Capture the cell that displays the provided text and extract its [X, Y] central coordinate. 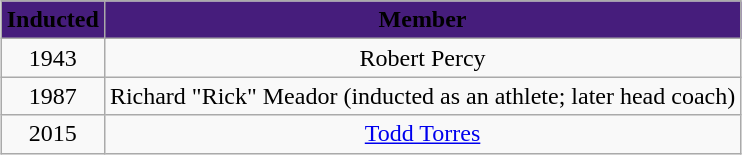
Member [422, 20]
Robert Percy [422, 58]
1943 [52, 58]
1987 [52, 96]
Todd Torres [422, 134]
2015 [52, 134]
Inducted [52, 20]
Richard "Rick" Meador (inducted as an athlete; later head coach) [422, 96]
